Search for the cell housing the specified text and yield its [X, Y] center coordinate. 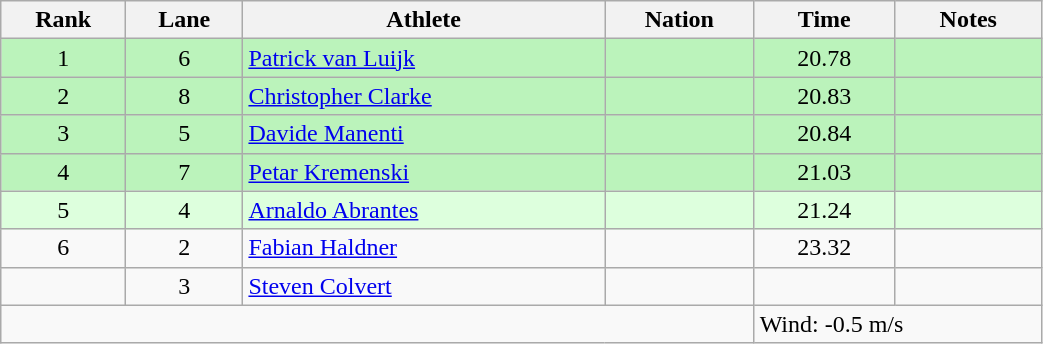
8 [184, 96]
Rank [64, 20]
20.83 [824, 96]
Nation [679, 20]
Davide Manenti [424, 134]
Arnaldo Abrantes [424, 210]
Steven Colvert [424, 286]
23.32 [824, 248]
Patrick van Luijk [424, 58]
Petar Kremenski [424, 172]
20.78 [824, 58]
Time [824, 20]
Lane [184, 20]
Wind: -0.5 m/s [898, 324]
1 [64, 58]
21.03 [824, 172]
20.84 [824, 134]
Notes [968, 20]
7 [184, 172]
Fabian Haldner [424, 248]
Athlete [424, 20]
21.24 [824, 210]
Christopher Clarke [424, 96]
